Return the (X, Y) coordinate for the center point of the cell that contains the specified text.  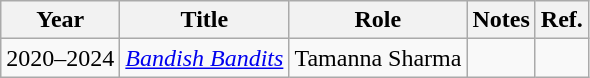
Notes (501, 20)
Ref. (562, 20)
Bandish Bandits (204, 58)
Title (204, 20)
Year (60, 20)
Role (378, 20)
2020–2024 (60, 58)
Tamanna Sharma (378, 58)
